Determine the (X, Y) coordinate at the center of the cell enclosing the given text.  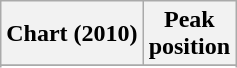
Peakposition (189, 34)
Chart (2010) (72, 34)
